Capture the cell that displays the provided text and extract its (x, y) central coordinate. 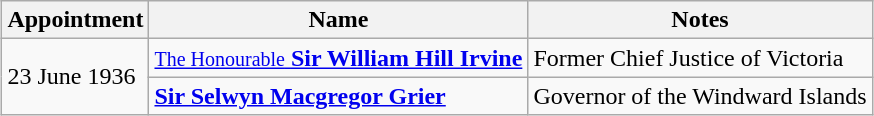
Former Chief Justice of Victoria (700, 58)
Sir Selwyn Macgregor Grier (338, 96)
Name (338, 20)
The Honourable Sir William Hill Irvine (338, 58)
23 June 1936 (76, 77)
Notes (700, 20)
Governor of the Windward Islands (700, 96)
Appointment (76, 20)
